Return the (X, Y) coordinate for the center point of the cell that contains the specified text.  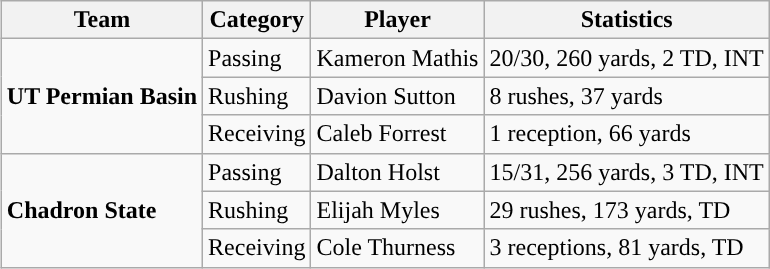
8 rushes, 37 yards (626, 96)
Statistics (626, 20)
Chadron State (102, 210)
15/31, 256 yards, 3 TD, INT (626, 172)
Cole Thurness (398, 248)
Dalton Holst (398, 172)
Category (257, 20)
20/30, 260 yards, 2 TD, INT (626, 58)
Team (102, 20)
Elijah Myles (398, 210)
3 receptions, 81 yards, TD (626, 248)
Kameron Mathis (398, 58)
Player (398, 20)
29 rushes, 173 yards, TD (626, 210)
Caleb Forrest (398, 134)
UT Permian Basin (102, 96)
Davion Sutton (398, 96)
1 reception, 66 yards (626, 134)
